Scan for the cell matching the given text and deliver its [x, y] coordinate at center. 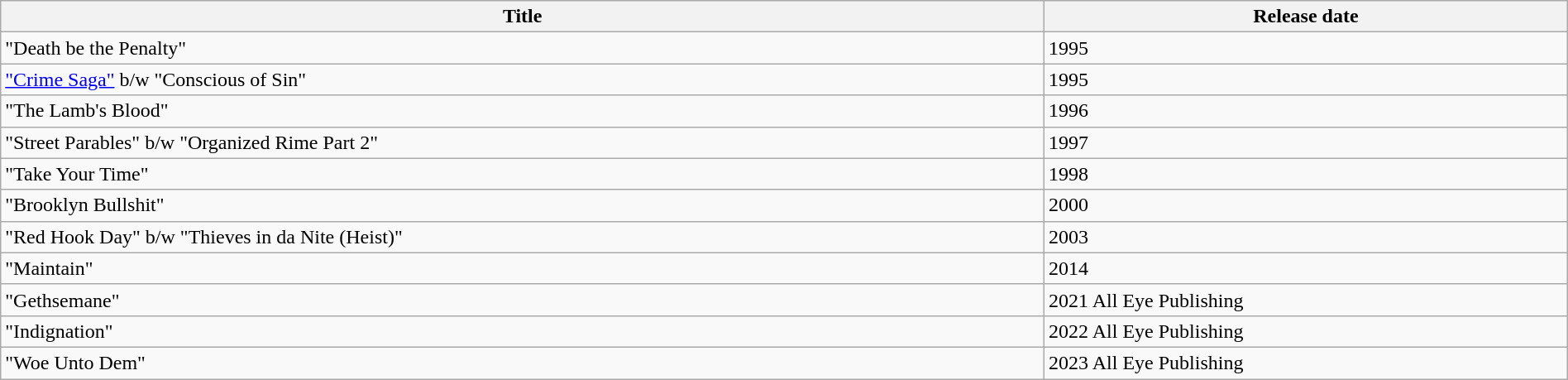
"Crime Saga" b/w "Conscious of Sin" [523, 79]
"Street Parables" b/w "Organized Rime Part 2" [523, 142]
1998 [1307, 174]
Title [523, 17]
2021 All Eye Publishing [1307, 300]
"Brooklyn Bullshit" [523, 205]
Release date [1307, 17]
"Gethsemane" [523, 300]
1996 [1307, 111]
"Death be the Penalty" [523, 48]
2023 All Eye Publishing [1307, 363]
"The Lamb's Blood" [523, 111]
2003 [1307, 237]
"Maintain" [523, 268]
2000 [1307, 205]
1997 [1307, 142]
"Red Hook Day" b/w "Thieves in da Nite (Heist)" [523, 237]
2014 [1307, 268]
"Indignation" [523, 331]
"Woe Unto Dem" [523, 363]
2022 All Eye Publishing [1307, 331]
"Take Your Time" [523, 174]
